Extract the [X, Y] coordinate from the center of the cell holding the provided text.  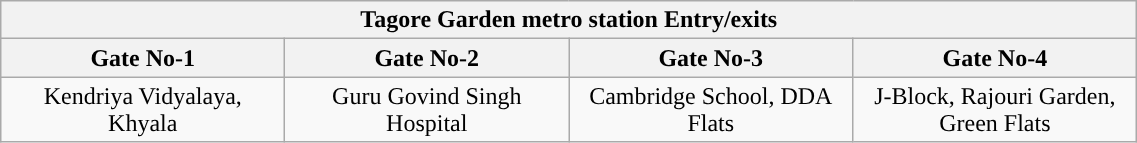
Gate No-1 [143, 58]
Gate No-3 [711, 58]
Gate No-4 [995, 58]
Cambridge School, DDA Flats [711, 110]
Tagore Garden metro station Entry/exits [569, 20]
Kendriya Vidyalaya, Khyala [143, 110]
J-Block, Rajouri Garden, Green Flats [995, 110]
Guru Govind Singh Hospital [427, 110]
Gate No-2 [427, 58]
